Find where the given text appears and provide that cell's center as (x, y) coordinate. 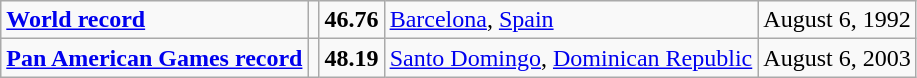
August 6, 2003 (837, 58)
48.19 (352, 58)
Pan American Games record (154, 58)
World record (154, 20)
August 6, 1992 (837, 20)
46.76 (352, 20)
Barcelona, Spain (571, 20)
Santo Domingo, Dominican Republic (571, 58)
